Extract the [x, y] coordinate from the center of the cell holding the provided text.  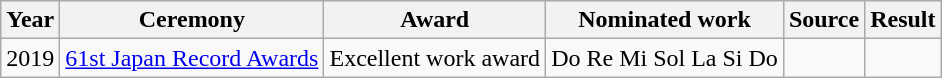
61st Japan Record Awards [192, 58]
Result [903, 20]
Excellent work award [435, 58]
Nominated work [665, 20]
2019 [30, 58]
Source [824, 20]
Award [435, 20]
Year [30, 20]
Ceremony [192, 20]
Do Re Mi Sol La Si Do [665, 58]
